Pinpoint the cell where the given text exists, returning its [X, Y] midpoint coordinate. 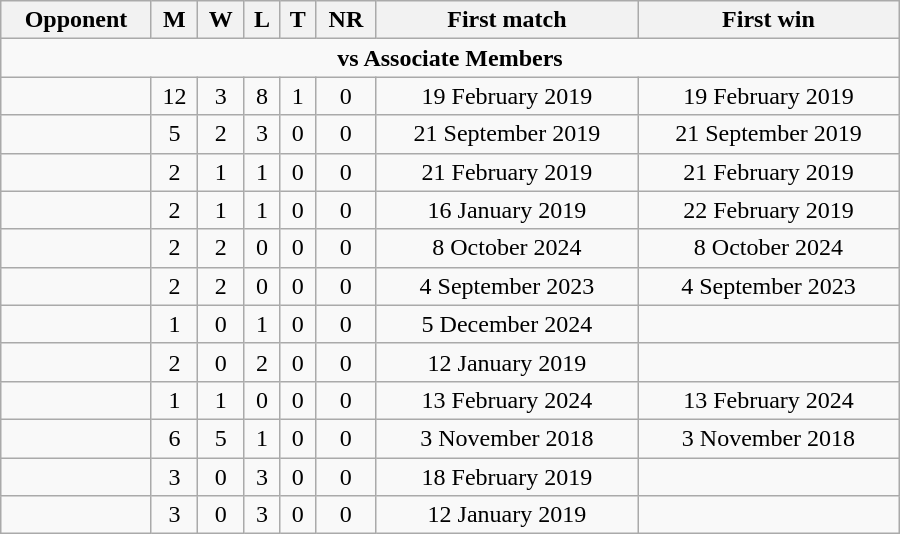
8 [262, 96]
5 December 2024 [507, 324]
12 [174, 96]
Opponent [76, 20]
vs Associate Members [450, 58]
NR [346, 20]
16 January 2019 [507, 210]
First match [507, 20]
18 February 2019 [507, 477]
W [221, 20]
T [298, 20]
First win [769, 20]
L [262, 20]
M [174, 20]
6 [174, 438]
22 February 2019 [769, 210]
